Scan for the cell matching the given text and deliver its [x, y] coordinate at center. 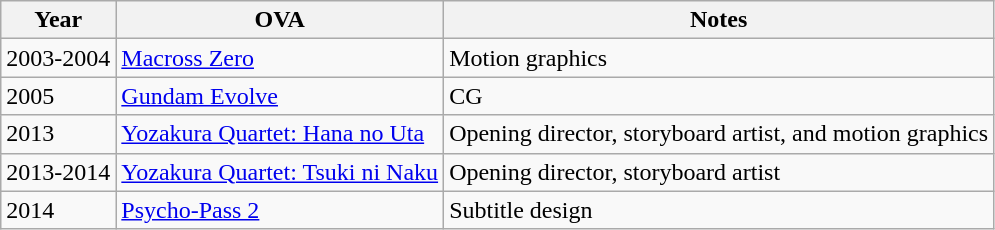
Yozakura Quartet: Tsuki ni Naku [280, 172]
2005 [58, 96]
OVA [280, 20]
CG [719, 96]
Motion graphics [719, 58]
Subtitle design [719, 210]
Opening director, storyboard artist [719, 172]
Notes [719, 20]
2014 [58, 210]
Gundam Evolve [280, 96]
2013 [58, 134]
2003-2004 [58, 58]
Yozakura Quartet: Hana no Uta [280, 134]
2013-2014 [58, 172]
Macross Zero [280, 58]
Opening director, storyboard artist, and motion graphics [719, 134]
Year [58, 20]
Psycho-Pass 2 [280, 210]
